Pinpoint the cell where the given text exists, returning its [X, Y] midpoint coordinate. 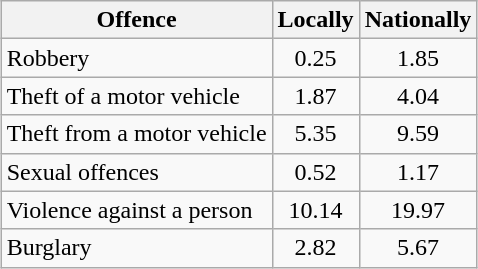
Violence against a person [136, 210]
Offence [136, 20]
Locally [316, 20]
4.04 [418, 96]
Sexual offences [136, 172]
Burglary [136, 248]
Theft from a motor vehicle [136, 134]
1.85 [418, 58]
5.35 [316, 134]
19.97 [418, 210]
10.14 [316, 210]
0.25 [316, 58]
5.67 [418, 248]
Robbery [136, 58]
2.82 [316, 248]
Theft of a motor vehicle [136, 96]
Nationally [418, 20]
0.52 [316, 172]
1.87 [316, 96]
1.17 [418, 172]
9.59 [418, 134]
